Capture the cell that displays the provided text and extract its (X, Y) central coordinate. 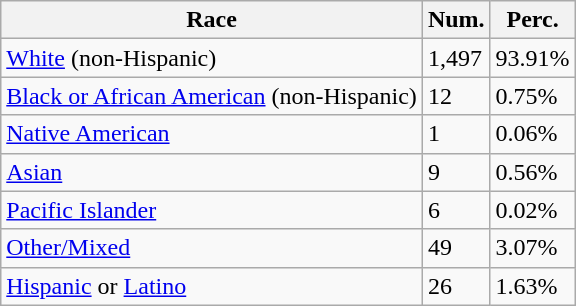
9 (456, 172)
6 (456, 210)
1.63% (532, 286)
Asian (212, 172)
12 (456, 96)
26 (456, 286)
Perc. (532, 20)
0.75% (532, 96)
White (non-Hispanic) (212, 58)
0.56% (532, 172)
0.02% (532, 210)
Black or African American (non-Hispanic) (212, 96)
1,497 (456, 58)
Other/Mixed (212, 248)
93.91% (532, 58)
1 (456, 134)
Race (212, 20)
Hispanic or Latino (212, 286)
0.06% (532, 134)
3.07% (532, 248)
Num. (456, 20)
Pacific Islander (212, 210)
Native American (212, 134)
49 (456, 248)
